Detect which cell encompasses the target text, then output its (X, Y) center coordinate. 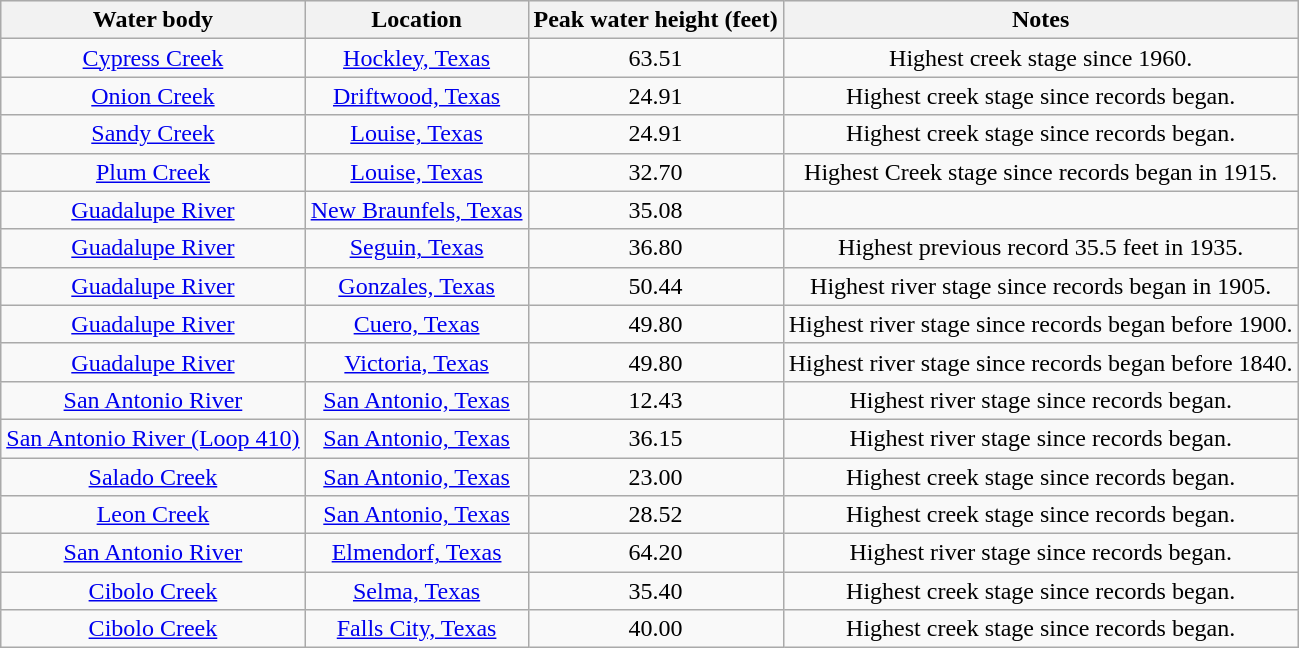
64.20 (656, 553)
Leon Creek (153, 515)
Driftwood, Texas (416, 96)
Selma, Texas (416, 591)
Hockley, Texas (416, 58)
28.52 (656, 515)
Highest creek stage since 1960. (1040, 58)
Water body (153, 20)
Peak water height (feet) (656, 20)
35.40 (656, 591)
Highest river stage since records began before 1900. (1040, 324)
Location (416, 20)
Salado Creek (153, 477)
San Antonio River (Loop 410) (153, 438)
50.44 (656, 286)
Notes (1040, 20)
Highest previous record 35.5 feet in 1935. (1040, 248)
12.43 (656, 400)
Gonzales, Texas (416, 286)
23.00 (656, 477)
40.00 (656, 629)
New Braunfels, Texas (416, 210)
63.51 (656, 58)
Plum Creek (153, 172)
Sandy Creek (153, 134)
36.80 (656, 248)
Onion Creek (153, 96)
Falls City, Texas (416, 629)
32.70 (656, 172)
Cuero, Texas (416, 324)
Victoria, Texas (416, 362)
36.15 (656, 438)
Seguin, Texas (416, 248)
Cypress Creek (153, 58)
Highest river stage since records began in 1905. (1040, 286)
35.08 (656, 210)
Highest Creek stage since records began in 1915. (1040, 172)
Elmendorf, Texas (416, 553)
Highest river stage since records began before 1840. (1040, 362)
